Locate the cell with the specified text and output its (X, Y) center coordinate. 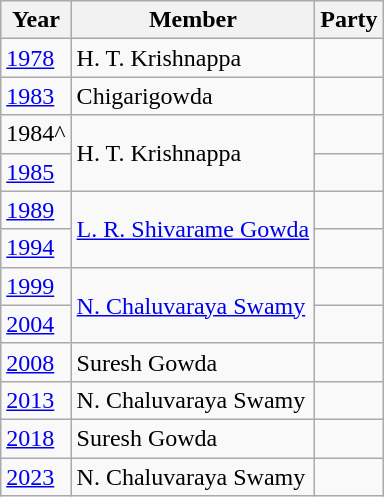
1978 (36, 58)
2008 (36, 362)
2013 (36, 400)
1984^ (36, 134)
2018 (36, 438)
Chigarigowda (193, 96)
1999 (36, 286)
Party (349, 20)
2023 (36, 477)
1994 (36, 248)
Member (193, 20)
Year (36, 20)
1983 (36, 96)
1985 (36, 172)
2004 (36, 324)
L. R. Shivarame Gowda (193, 229)
1989 (36, 210)
